For the text-containing cell, return its midpoint in (X, Y) coordinate format. 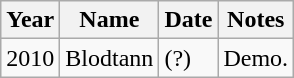
Blodtann (110, 58)
Name (110, 20)
Year (30, 20)
(?) (188, 58)
Date (188, 20)
Notes (256, 20)
Demo. (256, 58)
2010 (30, 58)
